Provide the (X, Y) coordinate of the cell's center where the given text is located.  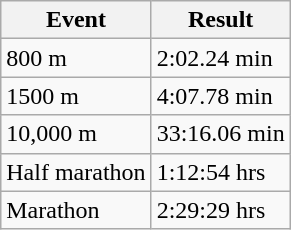
800 m (76, 58)
1:12:54 hrs (220, 172)
2:02.24 min (220, 58)
33:16.06 min (220, 134)
2:29:29 hrs (220, 210)
Event (76, 20)
4:07.78 min (220, 96)
1500 m (76, 96)
Half marathon (76, 172)
10,000 m (76, 134)
Marathon (76, 210)
Result (220, 20)
